Locate the cell with the specified text and output its (x, y) center coordinate. 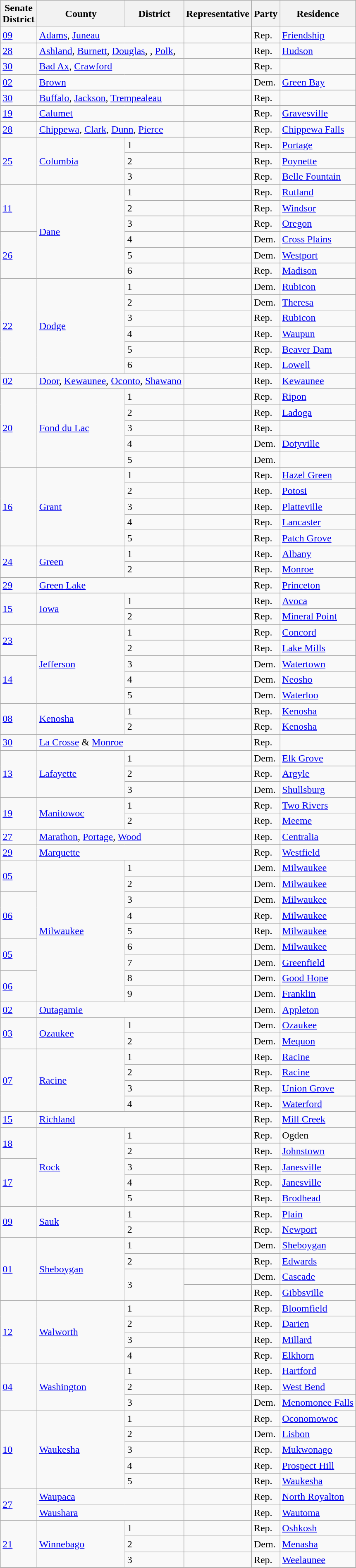
Chippewa, Clark, Dunn, Pierce (110, 129)
25 (19, 161)
Bloomfield (318, 1308)
Richland (110, 1120)
03 (19, 1033)
7 (154, 963)
Franklin (318, 994)
Chippewa Falls (318, 129)
Argyle (318, 774)
Ladoga (318, 412)
West Bend (318, 1387)
Windsor (318, 208)
Dodge (81, 326)
Ripon (318, 396)
District (154, 14)
20 (19, 428)
Waupun (318, 334)
Mukwonago (318, 1449)
Edwards (318, 1261)
Jefferson (81, 664)
Waterford (318, 1104)
Watertown (318, 664)
Lowell (318, 365)
Concord (318, 632)
Greenfield (318, 963)
Green (81, 562)
SenateDistrict (19, 14)
Potosi (318, 491)
Green Bay (318, 82)
10 (19, 1449)
Poynette (318, 161)
Princeton (318, 585)
Beaver Dam (318, 349)
11 (19, 208)
Lake Mills (318, 648)
16 (19, 507)
Rock (81, 1167)
Dotyville (318, 444)
Kewaunee (318, 381)
Weelaunee (318, 1560)
22 (19, 326)
Prospect Hill (318, 1466)
Elk Grove (318, 758)
Mill Creek (318, 1120)
Appleton (318, 1010)
Newport (318, 1230)
Portage (318, 145)
Monroe (318, 569)
Neosho (318, 679)
Waterloo (318, 695)
Menasha (318, 1544)
Sauk (81, 1222)
Buffalo, Jackson, Trempealeau (110, 98)
Oconomowoc (318, 1418)
Ashland, Burnett, Douglas, , Polk, (110, 51)
Mequon (318, 1041)
Fond du Lac (81, 428)
24 (19, 562)
Waupaca (110, 1497)
Theresa (318, 302)
Johnstown (318, 1151)
Rutland (318, 192)
21 (19, 1544)
17 (19, 1182)
Belle Fountain (318, 176)
01 (19, 1269)
Patch Grove (318, 538)
Cascade (318, 1277)
Oshkosh (318, 1528)
Westfield (318, 852)
Grant (81, 507)
Hudson (318, 51)
Manitowoc (81, 813)
9 (154, 994)
13 (19, 774)
Ogden (318, 1135)
Union Grove (318, 1088)
Washington (81, 1387)
Darien (318, 1324)
Gravesville (318, 114)
Platteville (318, 507)
Lafayette (81, 774)
Columbia (81, 161)
07 (19, 1080)
Walworth (81, 1332)
Two Rivers (318, 805)
Madison (318, 271)
Hartford (318, 1371)
Brodhead (318, 1198)
Green Lake (110, 585)
12 (19, 1332)
Cross Plains (318, 240)
Albany (318, 554)
Lancaster (318, 522)
North Royalton (318, 1497)
Gibbsville (318, 1293)
Dane (81, 231)
Avoca (318, 601)
Waushara (110, 1513)
Marathon, Portage, Wood (110, 837)
Adams, Juneau (110, 35)
Elkhorn (318, 1355)
Iowa (81, 609)
Friendship (318, 35)
Centralia (318, 837)
Mineral Point (318, 617)
Representative (217, 14)
26 (19, 255)
Winnebago (81, 1544)
08 (19, 719)
Westport (318, 255)
La Crosse & Monroe (110, 742)
Outagamie (110, 1010)
Menomonee Falls (318, 1402)
Brown (110, 82)
Plain (318, 1214)
04 (19, 1387)
Door, Kewaunee, Oconto, Shawano (110, 381)
Lisbon (318, 1434)
Hazel Green (318, 475)
Bad Ax, Crawford (110, 66)
Wautoma (318, 1513)
8 (154, 978)
Party (265, 14)
Residence (318, 14)
Meeme (318, 821)
Good Hope (318, 978)
Calumet (110, 114)
Marquette (110, 852)
14 (19, 679)
Oregon (318, 224)
Millard (318, 1340)
23 (19, 640)
County (81, 14)
Shullsburg (318, 790)
18 (19, 1143)
